Identify which cell holds the provided text, then report its [X, Y] central coordinate. 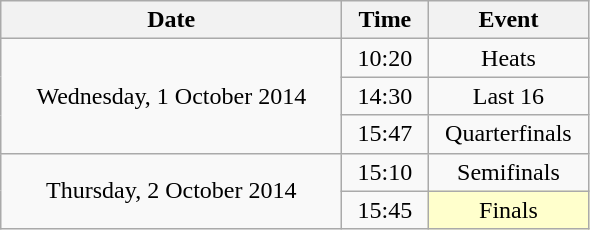
15:45 [385, 210]
15:10 [385, 172]
Event [508, 20]
Finals [508, 210]
Quarterfinals [508, 134]
Date [172, 20]
Time [385, 20]
Thursday, 2 October 2014 [172, 191]
Last 16 [508, 96]
Wednesday, 1 October 2014 [172, 96]
15:47 [385, 134]
14:30 [385, 96]
Semifinals [508, 172]
10:20 [385, 58]
Heats [508, 58]
